Detect which cell encompasses the target text, then output its [X, Y] center coordinate. 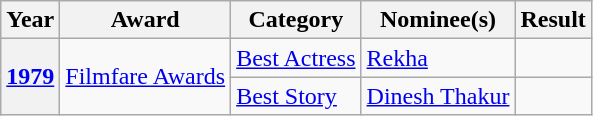
Best Story [296, 96]
Category [296, 20]
Award [146, 20]
1979 [30, 77]
Filmfare Awards [146, 77]
Year [30, 20]
Rekha [438, 58]
Best Actress [296, 58]
Nominee(s) [438, 20]
Result [553, 20]
Dinesh Thakur [438, 96]
